Return the [X, Y] coordinate for the center point of the cell that contains the specified text.  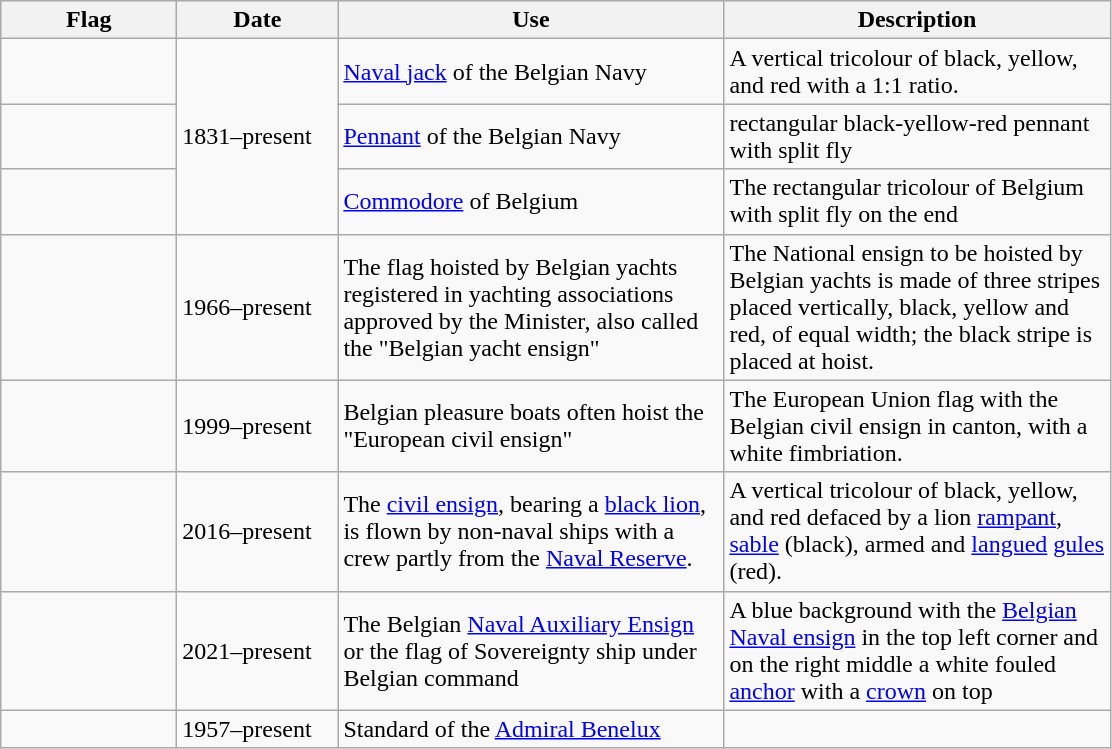
1831–present [258, 136]
Standard of the Admiral Benelux [531, 729]
rectangular black-yellow-red pennant with split fly [917, 136]
Belgian pleasure boats often hoist the "European civil ensign" [531, 426]
The European Union flag with the Belgian civil ensign in canton, with a white fimbriation. [917, 426]
Commodore of Belgium [531, 202]
1957–present [258, 729]
1999–present [258, 426]
Pennant of the Belgian Navy [531, 136]
Date [258, 20]
Naval jack of the Belgian Navy [531, 72]
2016–present [258, 532]
1966–present [258, 307]
The rectangular tricolour of Belgium with split fly on the end [917, 202]
Description [917, 20]
A blue background with the Belgian Naval ensign in the top left corner and on the right middle a white fouled anchor with a crown on top [917, 650]
The Belgian Naval Auxiliary Ensign or the flag of Sovereignty ship under Belgian command [531, 650]
The flag hoisted by Belgian yachts registered in yachting associations approved by the Minister, also called the "Belgian yacht ensign" [531, 307]
A vertical tricolour of black, yellow, and red with a 1:1 ratio. [917, 72]
2021–present [258, 650]
Use [531, 20]
A vertical tricolour of black, yellow, and red defaced by a lion rampant, sable (black), armed and langued gules (red). [917, 532]
Flag [89, 20]
The civil ensign, bearing a black lion, is flown by non-naval ships with a crew partly from the Naval Reserve. [531, 532]
